For the text-containing cell, return its midpoint in [x, y] coordinate format. 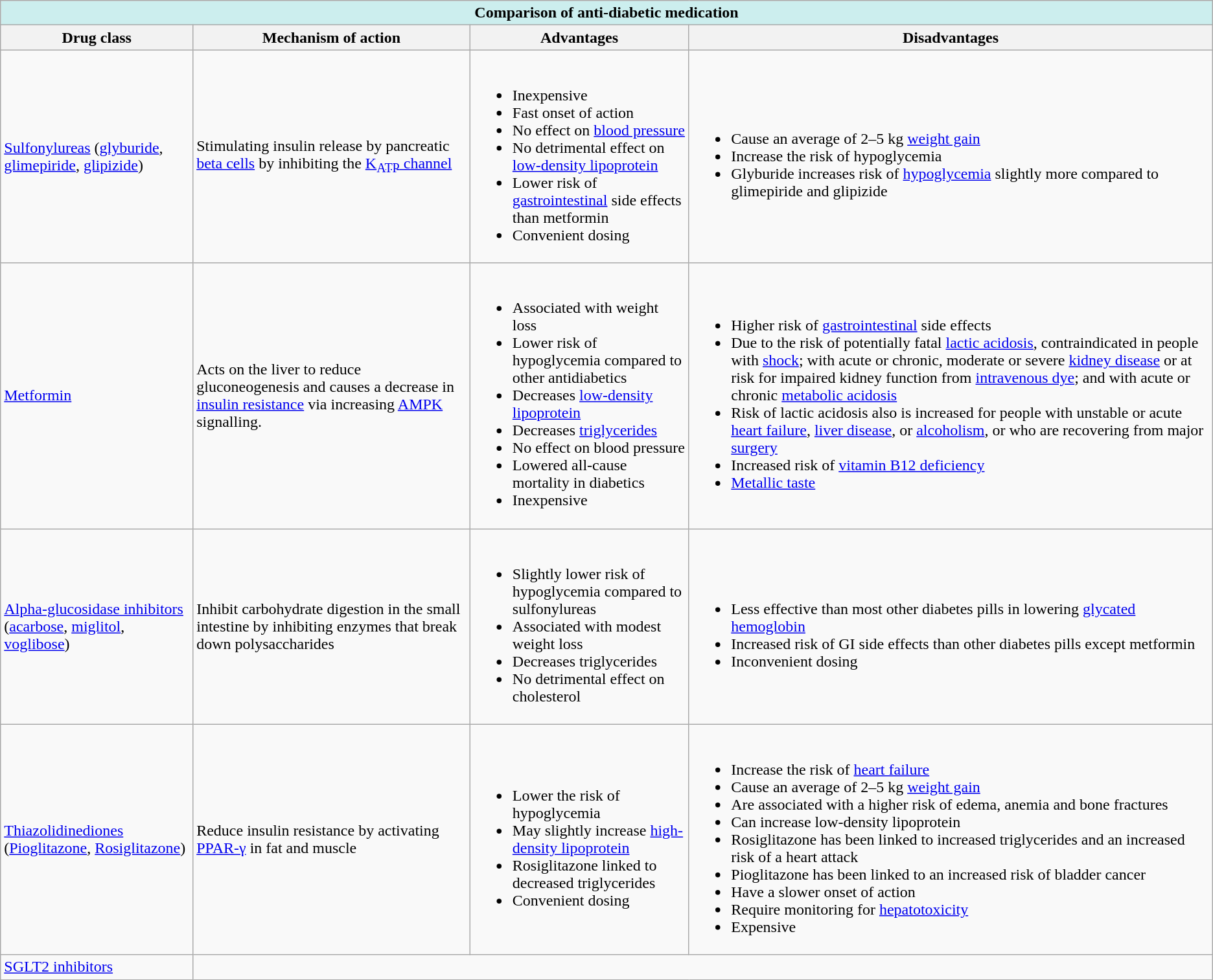
Lower the risk of hypoglycemiaMay slightly increase high-density lipoproteinRosiglitazone linked to decreased triglyceridesConvenient dosing [579, 839]
Inhibit carbohydrate digestion in the small intestine by inhibiting enzymes that break down polysaccharides [332, 626]
Mechanism of action [332, 38]
Reduce insulin resistance by activating PPAR-γ in fat and muscle [332, 839]
Stimulating insulin release by pancreatic beta cells by inhibiting the KATP channel [332, 157]
Sulfonylureas (glyburide, glimepiride, glipizide) [97, 157]
SGLT2 inhibitors [97, 967]
Comparison of anti-diabetic medication [606, 13]
Acts on the liver to reduce gluconeogenesis and causes a decrease in insulin resistance via increasing AMPK signalling. [332, 396]
Disadvantages [951, 38]
Metformin [97, 396]
Thiazolidinediones (Pioglitazone, Rosiglitazone) [97, 839]
Drug class [97, 38]
Advantages [579, 38]
Alpha-glucosidase inhibitors (acarbose, miglitol, voglibose) [97, 626]
